Determine the [X, Y] coordinate at the center of the cell enclosing the given text.  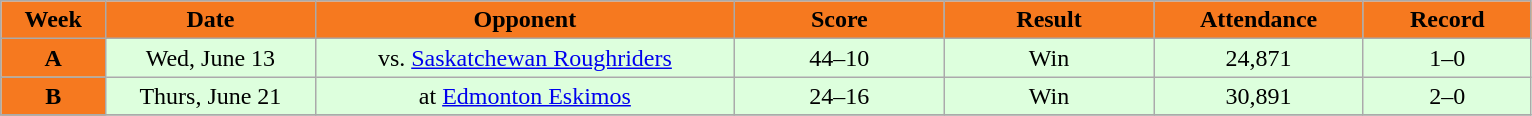
Record [1447, 20]
B [54, 96]
Date [211, 20]
44–10 [840, 58]
vs. Saskatchewan Roughriders [524, 58]
at Edmonton Eskimos [524, 96]
30,891 [1259, 96]
Score [840, 20]
1–0 [1447, 58]
24–16 [840, 96]
A [54, 58]
24,871 [1259, 58]
2–0 [1447, 96]
Wed, June 13 [211, 58]
Opponent [524, 20]
Week [54, 20]
Attendance [1259, 20]
Result [1049, 20]
Thurs, June 21 [211, 96]
